Scan for the cell matching the given text and deliver its (X, Y) coordinate at center. 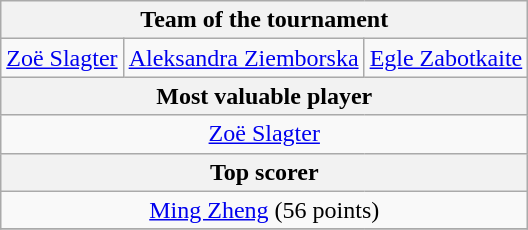
Ming Zheng (56 points) (264, 210)
Top scorer (264, 172)
Aleksandra Ziemborska (244, 58)
Most valuable player (264, 96)
Team of the tournament (264, 20)
Egle Zabotkaite (446, 58)
